Detect which cell encompasses the target text, then output its (x, y) center coordinate. 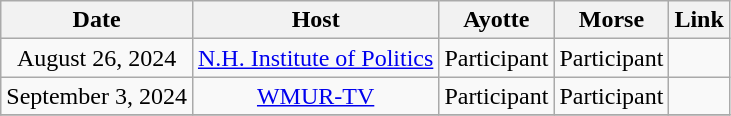
Date (97, 20)
WMUR-TV (315, 96)
Link (699, 20)
N.H. Institute of Politics (315, 58)
Host (315, 20)
Morse (612, 20)
August 26, 2024 (97, 58)
September 3, 2024 (97, 96)
Ayotte (496, 20)
